Pinpoint the cell where the given text exists, returning its [x, y] midpoint coordinate. 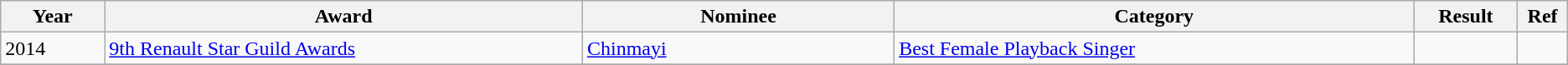
Result [1466, 17]
Ref [1543, 17]
9th Renault Star Guild Awards [343, 48]
Category [1154, 17]
Chinmayi [738, 48]
Year [53, 17]
2014 [53, 48]
Best Female Playback Singer [1154, 48]
Nominee [738, 17]
Award [343, 17]
